Extract the [x, y] coordinate from the center of the cell holding the provided text.  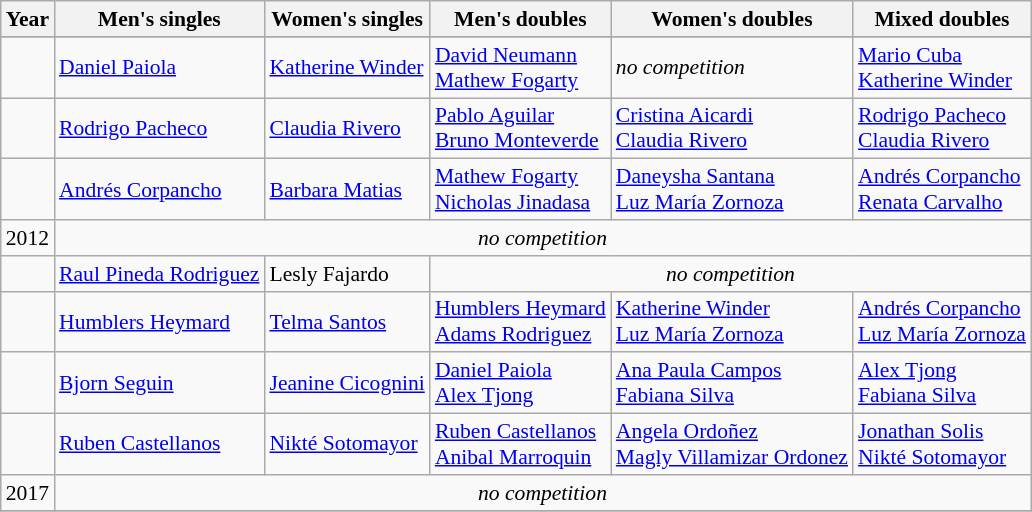
Women's singles [346, 19]
Daniel Paiola Alex Tjong [520, 384]
Telma Santos [346, 322]
Ruben Castellanos [159, 444]
David Neumann Mathew Fogarty [520, 68]
Cristina Aicardi Claudia Rivero [732, 128]
Jeanine Cicognini [346, 384]
Nikté Sotomayor [346, 444]
Barbara Matias [346, 190]
Bjorn Seguin [159, 384]
Year [28, 19]
Raul Pineda Rodriguez [159, 274]
Women's doubles [732, 19]
Angela Ordoñez Magly Villamizar Ordonez [732, 444]
Daneysha Santana Luz María Zornoza [732, 190]
Daniel Paiola [159, 68]
Ruben Castellanos Anibal Marroquin [520, 444]
Katherine Winder [346, 68]
Men's singles [159, 19]
Humblers Heymard Adams Rodriguez [520, 322]
2012 [28, 238]
Andrés Corpancho [159, 190]
Humblers Heymard [159, 322]
Ana Paula Campos Fabiana Silva [732, 384]
Claudia Rivero [346, 128]
Men's doubles [520, 19]
Lesly Fajardo [346, 274]
Mixed doubles [942, 19]
Andrés Corpancho Luz María Zornoza [942, 322]
Rodrigo Pacheco [159, 128]
Jonathan Solis Nikté Sotomayor [942, 444]
Katherine Winder Luz María Zornoza [732, 322]
Pablo Aguilar Bruno Monteverde [520, 128]
Mathew Fogarty Nicholas Jinadasa [520, 190]
Rodrigo Pacheco Claudia Rivero [942, 128]
2017 [28, 493]
Andrés Corpancho Renata Carvalho [942, 190]
Mario Cuba Katherine Winder [942, 68]
Alex Tjong Fabiana Silva [942, 384]
